For the text-containing cell, return its midpoint in [x, y] coordinate format. 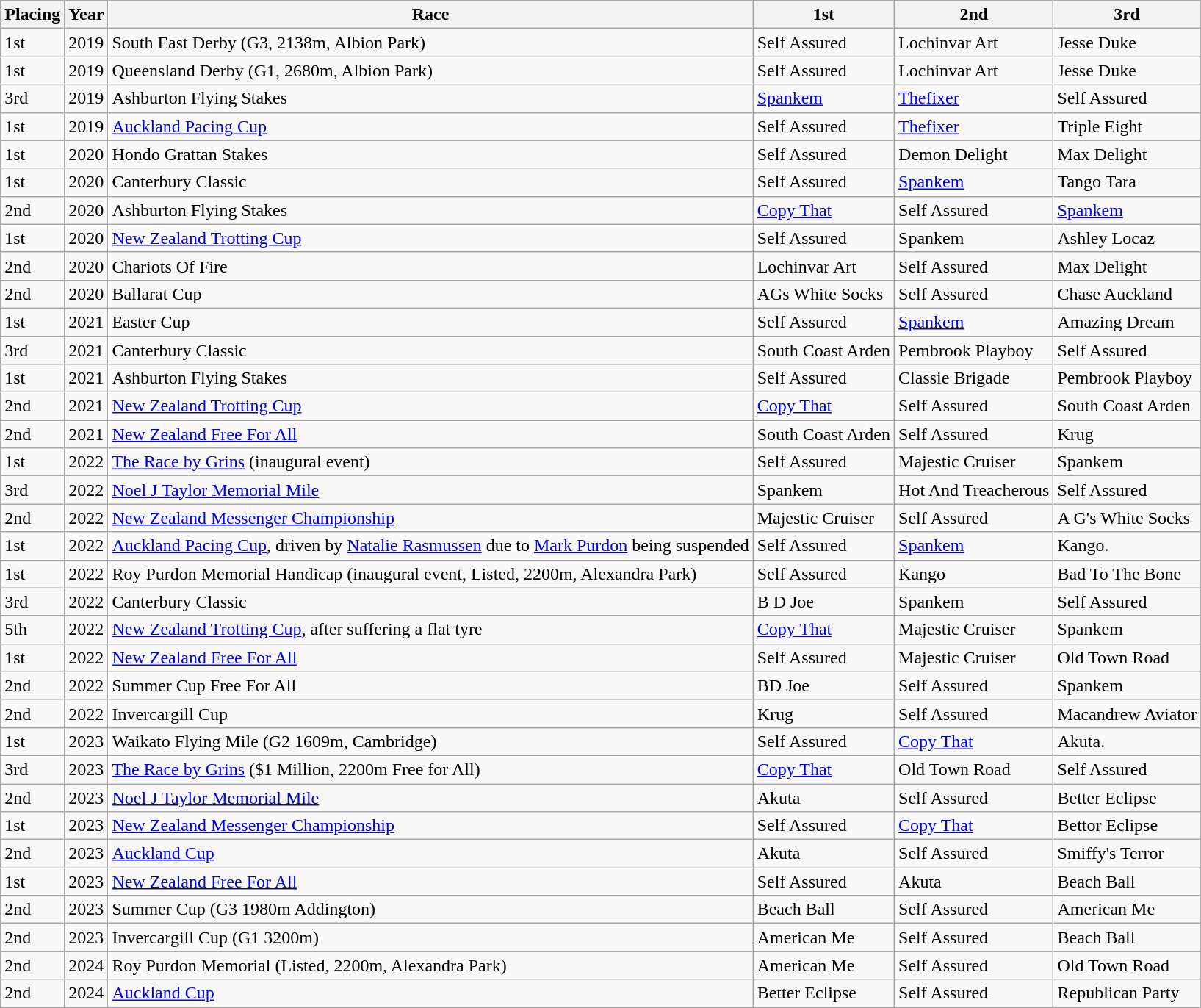
The Race by Grins ($1 Million, 2200m Free for All) [430, 769]
Roy Purdon Memorial (Listed, 2200m, Alexandra Park) [430, 965]
Auckland Pacing Cup, driven by Natalie Rasmussen due to Mark Purdon being suspended [430, 546]
Tango Tara [1127, 182]
Chase Auckland [1127, 294]
Roy Purdon Memorial Handicap (inaugural event, Listed, 2200m, Alexandra Park) [430, 574]
South East Derby (G3, 2138m, Albion Park) [430, 43]
The Race by Grins (inaugural event) [430, 462]
Ashley Locaz [1127, 238]
A G's White Socks [1127, 518]
Summer Cup (G3 1980m Addington) [430, 910]
Demon Delight [974, 154]
Republican Party [1127, 993]
Waikato Flying Mile (G2 1609m, Cambridge) [430, 741]
Kango [974, 574]
Amazing Dream [1127, 322]
Bad To The Bone [1127, 574]
Akuta. [1127, 741]
Easter Cup [430, 322]
Bettor Eclipse [1127, 826]
BD Joe [823, 685]
Smiffy's Terror [1127, 854]
Auckland Pacing Cup [430, 126]
New Zealand Trotting Cup, after suffering a flat tyre [430, 630]
Placing [32, 15]
AGs White Socks [823, 294]
Macandrew Aviator [1127, 713]
Queensland Derby (G1, 2680m, Albion Park) [430, 71]
Hot And Treacherous [974, 490]
Ballarat Cup [430, 294]
Kango. [1127, 546]
Triple Eight [1127, 126]
Summer Cup Free For All [430, 685]
Hondo Grattan Stakes [430, 154]
Invercargill Cup [430, 713]
Race [430, 15]
Invercargill Cup (G1 3200m) [430, 937]
Year [87, 15]
Chariots Of Fire [430, 266]
5th [32, 630]
Classie Brigade [974, 378]
B D Joe [823, 602]
